For the text-containing cell, return its midpoint in [x, y] coordinate format. 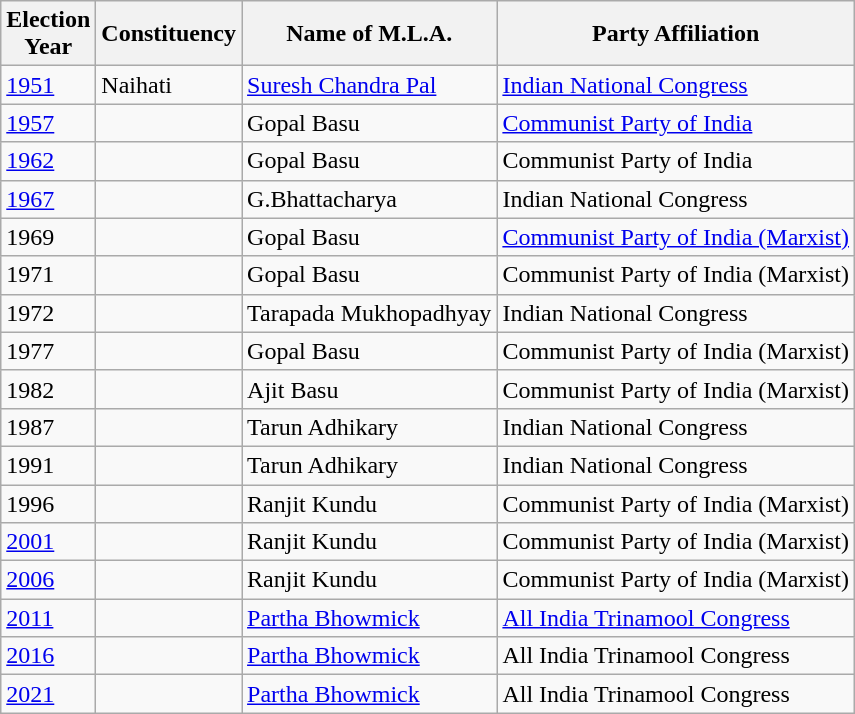
1991 [48, 465]
1982 [48, 389]
Name of M.L.A. [370, 34]
1969 [48, 237]
1967 [48, 199]
Constituency [169, 34]
1977 [48, 351]
Naihati [169, 85]
Ajit Basu [370, 389]
Suresh Chandra Pal [370, 85]
1962 [48, 161]
Election Year [48, 34]
1951 [48, 85]
G.Bhattacharya [370, 199]
2006 [48, 580]
2011 [48, 618]
1987 [48, 427]
Party Affiliation [676, 34]
1957 [48, 123]
2016 [48, 656]
2001 [48, 542]
Tarapada Mukhopadhyay [370, 313]
1996 [48, 503]
1971 [48, 275]
2021 [48, 694]
1972 [48, 313]
